Find where the given text appears and provide that cell's center as [X, Y] coordinate. 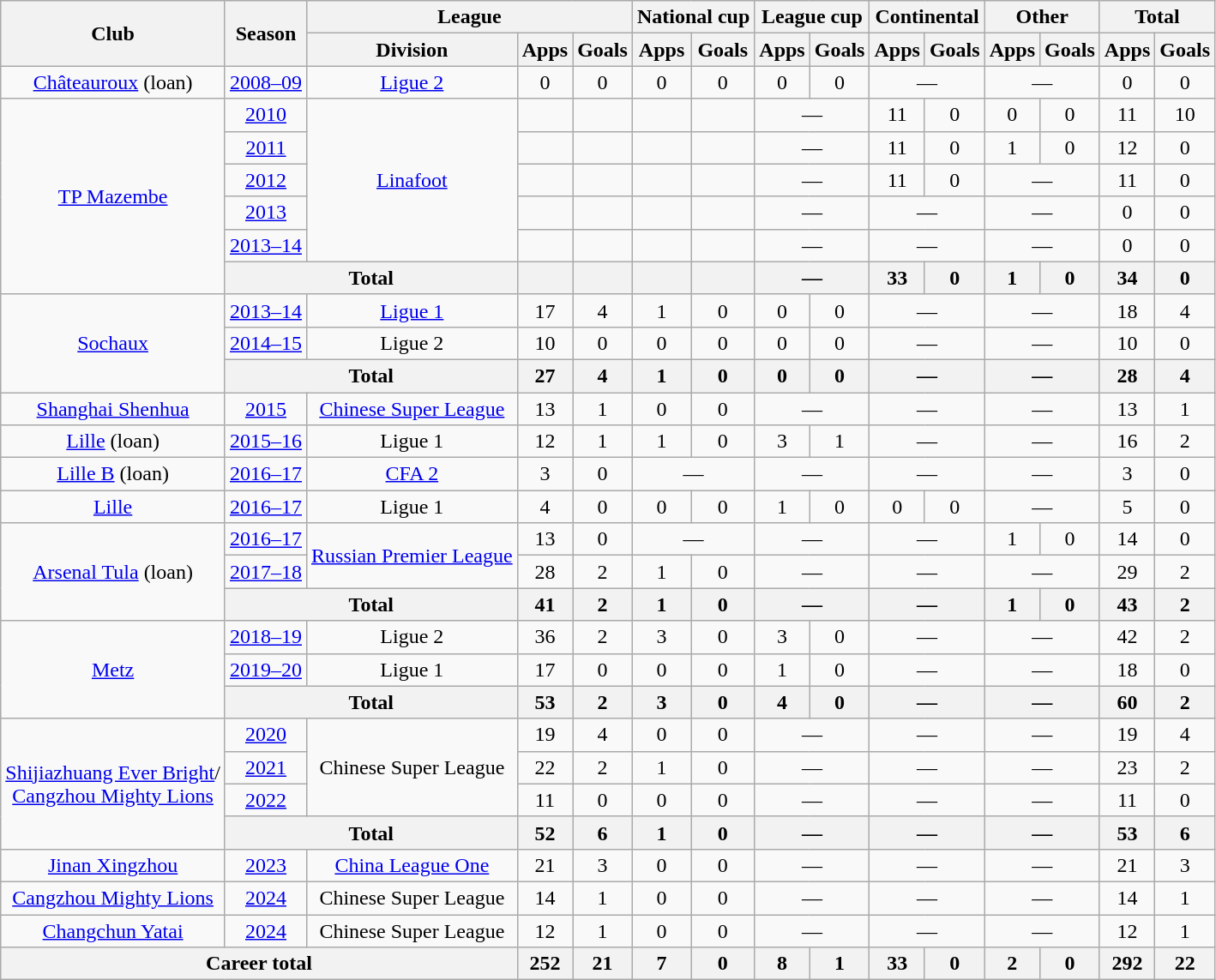
2011 [266, 147]
23 [1127, 767]
Division [412, 50]
Lille B (loan) [113, 474]
5 [1127, 507]
2014–15 [266, 343]
2022 [266, 800]
Châteauroux (loan) [113, 82]
52 [545, 833]
16 [1127, 442]
Career total [259, 964]
29 [1127, 572]
7 [661, 964]
Linafoot [412, 180]
Cangzhou Mighty Lions [113, 898]
2017–18 [266, 572]
2015–16 [266, 442]
36 [545, 637]
Sochaux [113, 343]
8 [782, 964]
CFA 2 [412, 474]
2021 [266, 767]
Metz [113, 670]
China League One [412, 865]
27 [545, 376]
2012 [266, 180]
Lille (loan) [113, 442]
National cup [693, 17]
Changchun Yatai [113, 930]
Club [113, 33]
TP Mazembe [113, 196]
2018–19 [266, 637]
43 [1127, 604]
2020 [266, 735]
41 [545, 604]
2010 [266, 115]
2008–09 [266, 82]
Shanghai Shenhua [113, 409]
60 [1127, 702]
2023 [266, 865]
League [470, 17]
42 [1127, 637]
Arsenal Tula (loan) [113, 572]
34 [1127, 278]
2013 [266, 213]
Other [1042, 17]
252 [545, 964]
2015 [266, 409]
292 [1127, 964]
League cup [812, 17]
Season [266, 33]
2019–20 [266, 670]
Jinan Xingzhou [113, 865]
Lille [113, 507]
Shijiazhuang Ever Bright/Cangzhou Mighty Lions [113, 784]
Russian Premier League [412, 556]
Continental [927, 17]
